For the text-containing cell, return its midpoint in [X, Y] coordinate format. 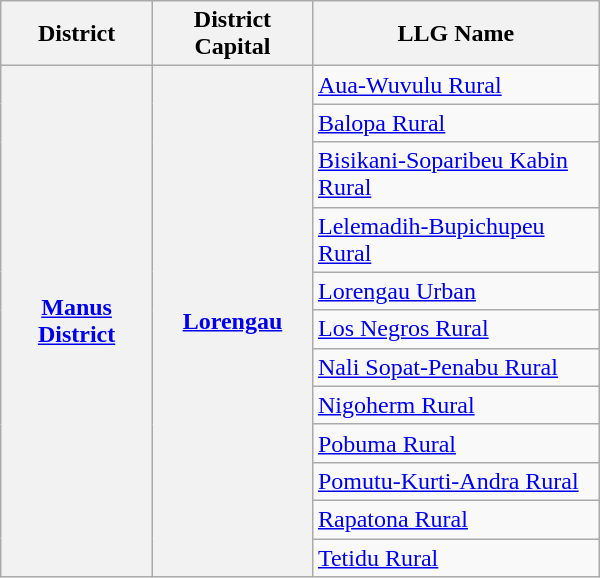
Lorengau Urban [456, 291]
Aua-Wuvulu Rural [456, 85]
Bisikani-Soparibeu Kabin Rural [456, 174]
Los Negros Rural [456, 329]
Rapatona Rural [456, 519]
Balopa Rural [456, 123]
LLG Name [456, 34]
Nigoherm Rural [456, 405]
District Capital [232, 34]
Lorengau [232, 322]
Tetidu Rural [456, 557]
Nali Sopat-Penabu Rural [456, 367]
Manus District [77, 322]
District [77, 34]
Lelemadih-Bupichupeu Rural [456, 240]
Pobuma Rural [456, 443]
Pomutu-Kurti-Andra Rural [456, 481]
